Search for the cell housing the specified text and yield its [X, Y] center coordinate. 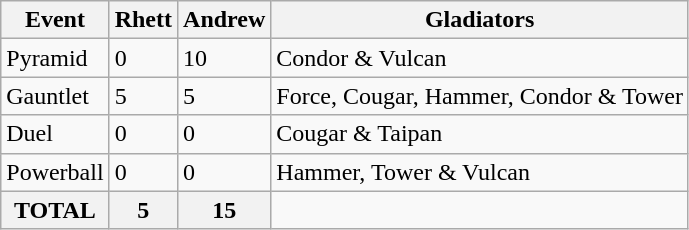
Event [55, 20]
Gauntlet [55, 96]
TOTAL [55, 210]
Pyramid [55, 58]
Duel [55, 134]
Force, Cougar, Hammer, Condor & Tower [480, 96]
15 [224, 210]
Andrew [224, 20]
Condor & Vulcan [480, 58]
Cougar & Taipan [480, 134]
Hammer, Tower & Vulcan [480, 172]
Powerball [55, 172]
Rhett [143, 20]
10 [224, 58]
Gladiators [480, 20]
